Locate the cell with the specified text and output its [X, Y] center coordinate. 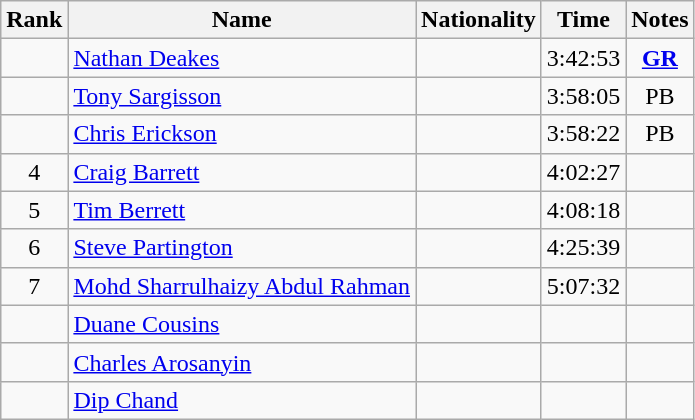
Tim Berrett [242, 210]
Notes [660, 20]
3:58:22 [583, 134]
Nathan Deakes [242, 58]
4 [34, 172]
Steve Partington [242, 248]
3:58:05 [583, 96]
Mohd Sharrulhaizy Abdul Rahman [242, 286]
4:25:39 [583, 248]
Duane Cousins [242, 324]
Dip Chand [242, 400]
Rank [34, 20]
Craig Barrett [242, 172]
4:08:18 [583, 210]
Nationality [479, 20]
5:07:32 [583, 286]
Charles Arosanyin [242, 362]
3:42:53 [583, 58]
Tony Sargisson [242, 96]
7 [34, 286]
Time [583, 20]
4:02:27 [583, 172]
5 [34, 210]
Name [242, 20]
GR [660, 58]
6 [34, 248]
Chris Erickson [242, 134]
